Locate the cell with the specified text and output its [X, Y] center coordinate. 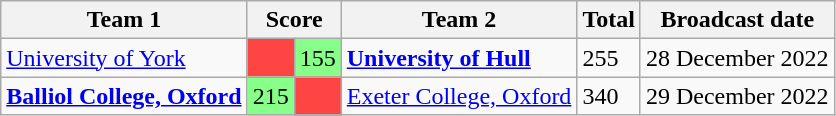
28 December 2022 [737, 58]
255 [609, 58]
340 [609, 96]
Total [609, 20]
Team 2 [459, 20]
215 [270, 96]
Broadcast date [737, 20]
Balliol College, Oxford [124, 96]
Exeter College, Oxford [459, 96]
155 [318, 58]
Score [294, 20]
University of York [124, 58]
Team 1 [124, 20]
29 December 2022 [737, 96]
University of Hull [459, 58]
